Capture the cell that displays the provided text and extract its (x, y) central coordinate. 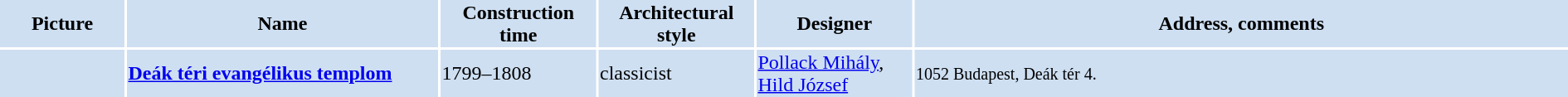
1799–1808 (519, 73)
Pollack Mihály, Hild József (835, 73)
Designer (835, 23)
classicist (677, 73)
Name (282, 23)
Deák téri evangélikus templom (282, 73)
Address, comments (1241, 23)
1052 Budapest, Deák tér 4. (1241, 73)
Construction time (519, 23)
Architectural style (677, 23)
Picture (62, 23)
